Return [X, Y] of the center of cell containing provided text 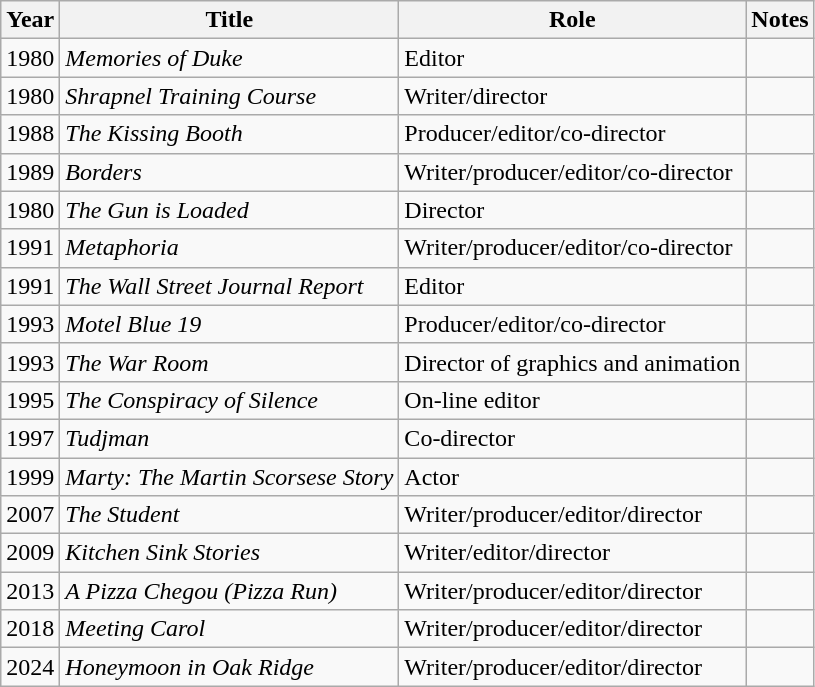
The Kissing Booth [230, 134]
Writer/director [572, 96]
Kitchen Sink Stories [230, 553]
2007 [30, 515]
The War Room [230, 362]
The Student [230, 515]
1989 [30, 172]
Memories of Duke [230, 58]
Notes [780, 20]
Borders [230, 172]
On-line editor [572, 400]
Motel Blue 19 [230, 324]
1995 [30, 400]
Writer/editor/director [572, 553]
2009 [30, 553]
Director of graphics and animation [572, 362]
The Gun is Loaded [230, 210]
Marty: The Martin Scorsese Story [230, 477]
Year [30, 20]
Metaphoria [230, 248]
Honeymoon in Oak Ridge [230, 667]
2013 [30, 591]
Meeting Carol [230, 629]
Tudjman [230, 438]
The Conspiracy of Silence [230, 400]
The Wall Street Journal Report [230, 286]
1997 [30, 438]
Role [572, 20]
Co-director [572, 438]
1988 [30, 134]
2024 [30, 667]
2018 [30, 629]
1999 [30, 477]
Title [230, 20]
Shrapnel Training Course [230, 96]
A Pizza Chegou (Pizza Run) [230, 591]
Actor [572, 477]
Director [572, 210]
